Find where the given text appears and provide that cell's center as (x, y) coordinate. 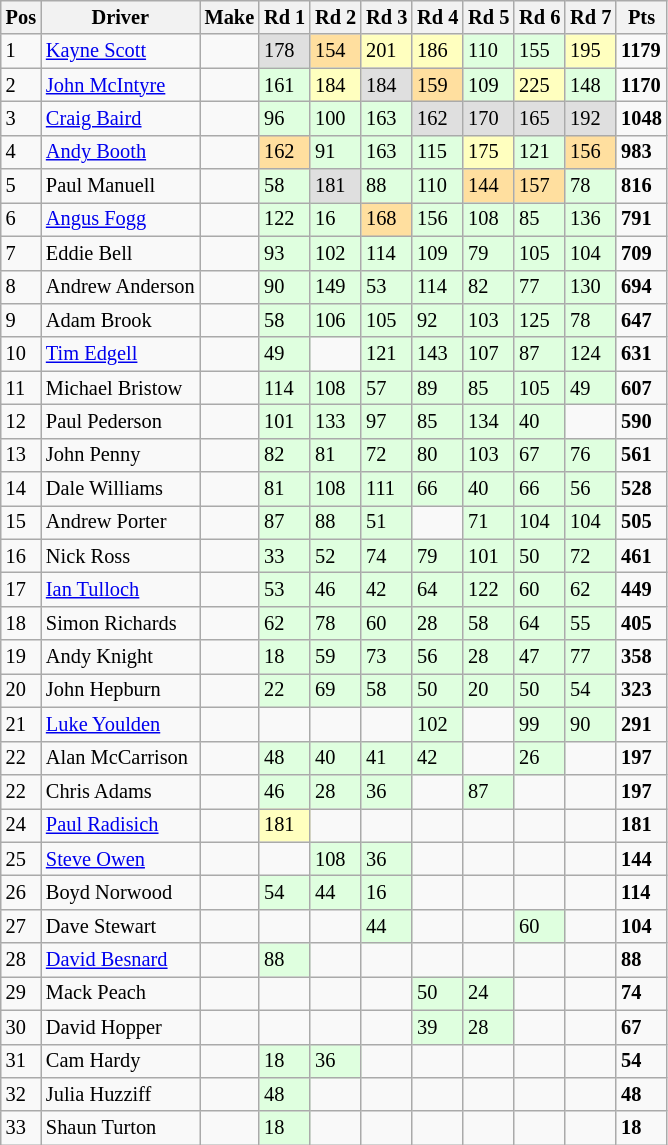
816 (641, 186)
175 (488, 152)
178 (284, 51)
73 (386, 657)
143 (438, 354)
590 (641, 421)
168 (386, 219)
Cam Hardy (120, 1061)
31 (21, 1061)
Rd 4 (438, 17)
14 (21, 489)
106 (336, 320)
Julia Huzziff (120, 1094)
Ian Tulloch (120, 589)
Pos (21, 17)
32 (21, 1094)
47 (540, 657)
Rd 2 (336, 17)
225 (540, 85)
27 (21, 926)
39 (438, 1027)
7 (21, 253)
69 (336, 690)
Paul Radisich (120, 825)
115 (438, 152)
1 (21, 51)
10 (21, 354)
100 (336, 118)
Eddie Bell (120, 253)
9 (21, 320)
Rd 3 (386, 17)
Boyd Norwood (120, 892)
155 (540, 51)
Tim Edgell (120, 354)
195 (590, 51)
3 (21, 118)
405 (641, 623)
55 (590, 623)
Dave Stewart (120, 926)
92 (438, 320)
Dale Williams (120, 489)
91 (336, 152)
Mack Peach (120, 993)
Rd 5 (488, 17)
186 (438, 51)
111 (386, 489)
Pts (641, 17)
709 (641, 253)
71 (488, 522)
John McIntyre (120, 85)
David Besnard (120, 960)
19 (21, 657)
13 (21, 455)
41 (386, 758)
76 (590, 455)
2 (21, 85)
165 (540, 118)
Andrew Anderson (120, 287)
Adam Brook (120, 320)
Rd 6 (540, 17)
161 (284, 85)
694 (641, 287)
154 (336, 51)
157 (540, 186)
528 (641, 489)
17 (21, 589)
Craig Baird (120, 118)
201 (386, 51)
449 (641, 589)
Rd 1 (284, 17)
80 (438, 455)
30 (21, 1027)
21 (21, 724)
Paul Pederson (120, 421)
461 (641, 556)
1170 (641, 85)
170 (488, 118)
25 (21, 859)
99 (540, 724)
David Hopper (120, 1027)
130 (590, 287)
93 (284, 253)
11 (21, 388)
Paul Manuell (120, 186)
4 (21, 152)
323 (641, 690)
89 (438, 388)
505 (641, 522)
57 (386, 388)
Andy Knight (120, 657)
149 (336, 287)
5 (21, 186)
125 (540, 320)
96 (284, 118)
52 (336, 556)
159 (438, 85)
15 (21, 522)
Shaun Turton (120, 1128)
6 (21, 219)
1179 (641, 51)
358 (641, 657)
Michael Bristow (120, 388)
Angus Fogg (120, 219)
983 (641, 152)
8 (21, 287)
136 (590, 219)
Alan McCarrison (120, 758)
124 (590, 354)
Rd 7 (590, 17)
59 (336, 657)
Driver (120, 17)
791 (641, 219)
561 (641, 455)
Simon Richards (120, 623)
51 (386, 522)
Chris Adams (120, 791)
Nick Ross (120, 556)
Steve Owen (120, 859)
Kayne Scott (120, 51)
John Penny (120, 455)
607 (641, 388)
192 (590, 118)
133 (336, 421)
134 (488, 421)
291 (641, 724)
1048 (641, 118)
631 (641, 354)
Luke Youlden (120, 724)
647 (641, 320)
Andy Booth (120, 152)
Andrew Porter (120, 522)
12 (21, 421)
John Hepburn (120, 690)
148 (590, 85)
97 (386, 421)
107 (488, 354)
29 (21, 993)
Make (230, 17)
